Search for the cell housing the specified text and yield its (x, y) center coordinate. 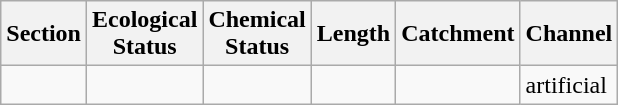
ChemicalStatus (257, 34)
artificial (569, 85)
Channel (569, 34)
Section (44, 34)
Length (353, 34)
EcologicalStatus (144, 34)
Catchment (458, 34)
